Return the (x, y) coordinate for the center point of the cell that contains the specified text.  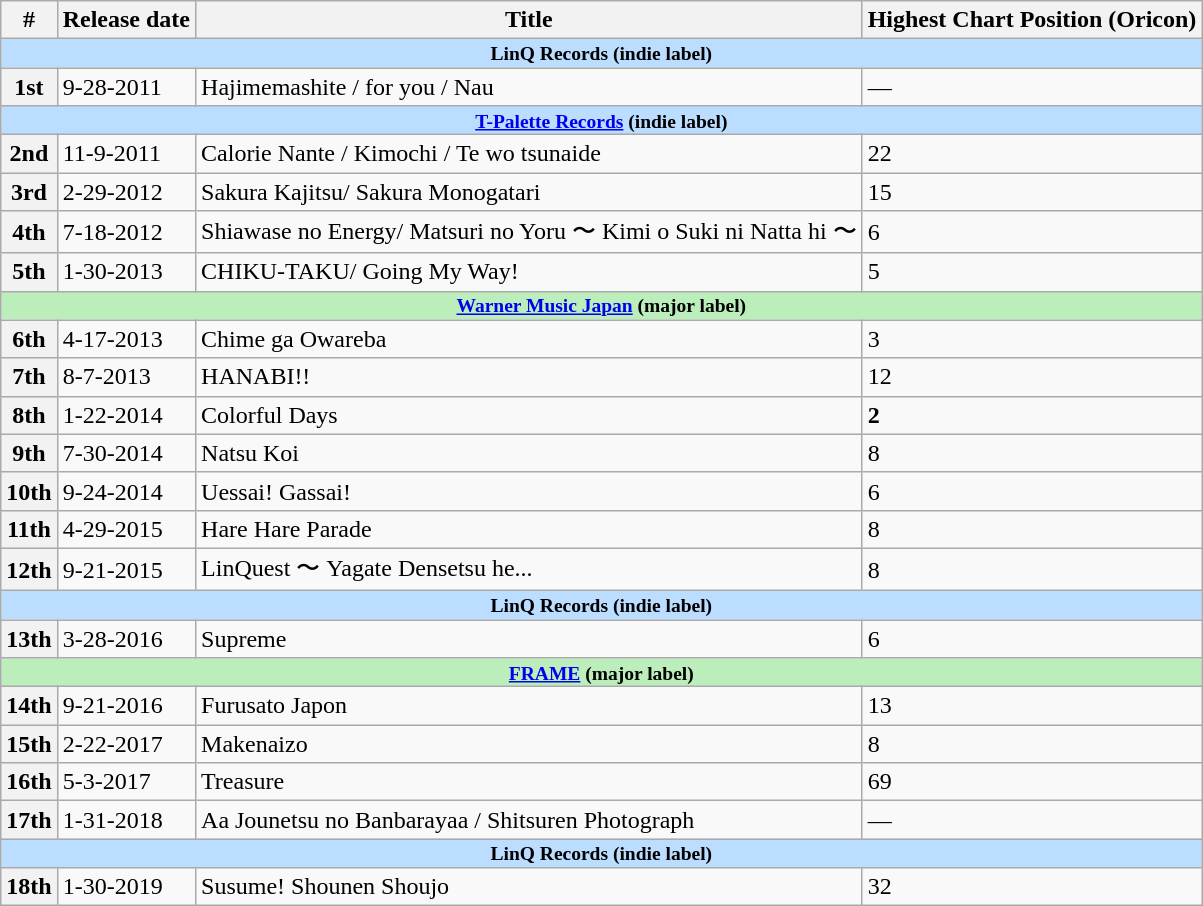
Furusato Japon (530, 706)
18th (29, 887)
9-21-2016 (126, 706)
9th (29, 453)
13 (1032, 706)
Natsu Koi (530, 453)
4-17-2013 (126, 339)
7-18-2012 (126, 232)
15 (1032, 191)
9-21-2015 (126, 570)
14th (29, 706)
2nd (29, 153)
Sakura Kajitsu/ Sakura Monogatari (530, 191)
Treasure (530, 782)
8th (29, 415)
2-29-2012 (126, 191)
FRAME (major label) (602, 672)
CHIKU-TAKU/ Going My Way! (530, 272)
7-30-2014 (126, 453)
11th (29, 529)
2 (1032, 415)
4th (29, 232)
1-31-2018 (126, 820)
Chime ga Owareba (530, 339)
10th (29, 491)
Susume! Shounen Shoujo (530, 887)
4-29-2015 (126, 529)
15th (29, 744)
Highest Chart Position (Oricon) (1032, 20)
3-28-2016 (126, 639)
3 (1032, 339)
3rd (29, 191)
Warner Music Japan (major label) (602, 306)
7th (29, 377)
Uessai! Gassai! (530, 491)
11-9-2011 (126, 153)
Supreme (530, 639)
17th (29, 820)
8-7-2013 (126, 377)
Release date (126, 20)
1-22-2014 (126, 415)
5 (1032, 272)
Calorie Nante / Kimochi / Te wo tsunaide (530, 153)
Aa Jounetsu no Banbarayaa / Shitsuren Photograph (530, 820)
32 (1032, 887)
LinQuest 〜 Yagate Densetsu he... (530, 570)
12th (29, 570)
5th (29, 272)
Hajimemashite / for you / Nau (530, 87)
1-30-2013 (126, 272)
Makenaizo (530, 744)
6th (29, 339)
9-24-2014 (126, 491)
1-30-2019 (126, 887)
13th (29, 639)
12 (1032, 377)
HANABI!! (530, 377)
1st (29, 87)
5-3-2017 (126, 782)
Title (530, 20)
Colorful Days (530, 415)
2-22-2017 (126, 744)
Shiawase no Energy/ Matsuri no Yoru 〜 Kimi o Suki ni Natta hi 〜 (530, 232)
T-Palette Records (indie label) (602, 120)
# (29, 20)
9-28-2011 (126, 87)
69 (1032, 782)
16th (29, 782)
Hare Hare Parade (530, 529)
22 (1032, 153)
